Locate the cell with the specified text and output its (x, y) center coordinate. 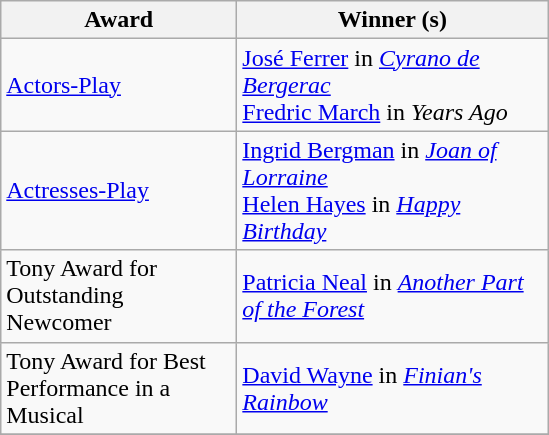
Winner (s) (392, 20)
Patricia Neal in Another Part of the Forest (392, 296)
Award (119, 20)
David Wayne in Finian's Rainbow (392, 388)
Tony Award for Outstanding Newcomer (119, 296)
Ingrid Bergman in Joan of LorraineHelen Hayes in Happy Birthday (392, 190)
Actresses-Play (119, 190)
Tony Award for Best Performance in a Musical (119, 388)
José Ferrer in Cyrano de BergeracFredric March in Years Ago (392, 85)
Actors-Play (119, 85)
